From the cell containing the given text, extract its center point as (x, y) coordinate. 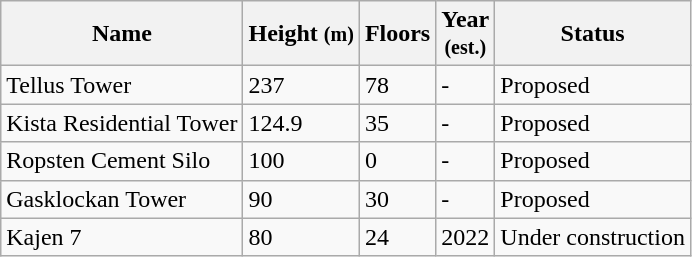
Year(est.) (466, 34)
2022 (466, 237)
Name (122, 34)
Ropsten Cement Silo (122, 161)
Tellus Tower (122, 85)
30 (397, 199)
Kajen 7 (122, 237)
24 (397, 237)
Gasklockan Tower (122, 199)
Kista Residential Tower (122, 123)
80 (301, 237)
90 (301, 199)
0 (397, 161)
Under construction (593, 237)
237 (301, 85)
78 (397, 85)
35 (397, 123)
Status (593, 34)
100 (301, 161)
124.9 (301, 123)
Floors (397, 34)
Height (m) (301, 34)
